Search for the cell housing the specified text and yield its (x, y) center coordinate. 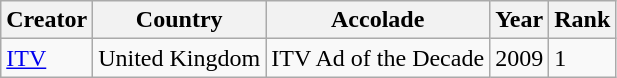
Rank (582, 20)
2009 (520, 58)
Accolade (378, 20)
ITV Ad of the Decade (378, 58)
Creator (47, 20)
Year (520, 20)
Country (180, 20)
ITV (47, 58)
1 (582, 58)
United Kingdom (180, 58)
